Extract the (X, Y) coordinate from the center of the cell holding the provided text.  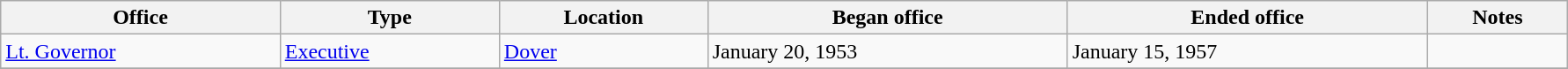
Office (141, 18)
Lt. Governor (141, 51)
Began office (887, 18)
Ended office (1248, 18)
January 15, 1957 (1248, 51)
Notes (1498, 18)
Executive (389, 51)
January 20, 1953 (887, 51)
Type (389, 18)
Dover (604, 51)
Location (604, 18)
